Detect which cell encompasses the target text, then output its [X, Y] center coordinate. 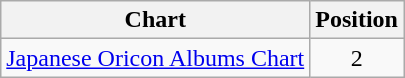
Chart [156, 20]
Position [357, 20]
Japanese Oricon Albums Chart [156, 58]
2 [357, 58]
